Identify which cell holds the provided text, then report its [x, y] central coordinate. 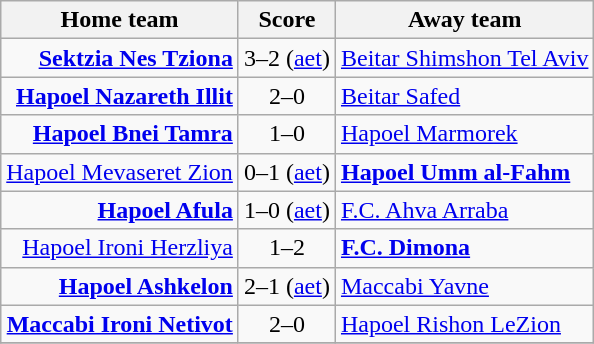
Sektzia Nes Tziona [120, 58]
Maccabi Ironi Netivot [120, 324]
Beitar Safed [464, 96]
F.C. Ahva Arraba [464, 210]
Hapoel Ironi Herzliya [120, 248]
3–2 (aet) [286, 58]
Maccabi Yavne [464, 286]
1–0 [286, 134]
Beitar Shimshon Tel Aviv [464, 58]
Hapoel Ashkelon [120, 286]
Score [286, 20]
Hapoel Rishon LeZion [464, 324]
F.C. Dimona [464, 248]
0–1 (aet) [286, 172]
Hapoel Umm al-Fahm [464, 172]
1–2 [286, 248]
Hapoel Marmorek [464, 134]
Home team [120, 20]
Away team [464, 20]
Hapoel Mevaseret Zion [120, 172]
Hapoel Afula [120, 210]
2–1 (aet) [286, 286]
Hapoel Bnei Tamra [120, 134]
Hapoel Nazareth Illit [120, 96]
1–0 (aet) [286, 210]
